Provide the [x, y] coordinate of the cell's center where the given text is located.  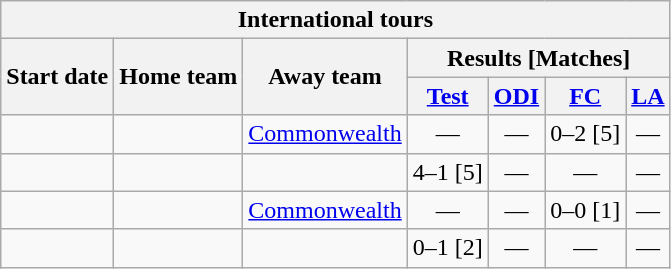
Home team [178, 77]
Test [448, 96]
Results [Matches] [538, 58]
0–1 [2] [448, 248]
Start date [58, 77]
4–1 [5] [448, 172]
FC [586, 96]
International tours [336, 20]
0–0 [1] [586, 210]
LA [648, 96]
ODI [516, 96]
0–2 [5] [586, 134]
Away team [325, 77]
